Detect which cell encompasses the target text, then output its [x, y] center coordinate. 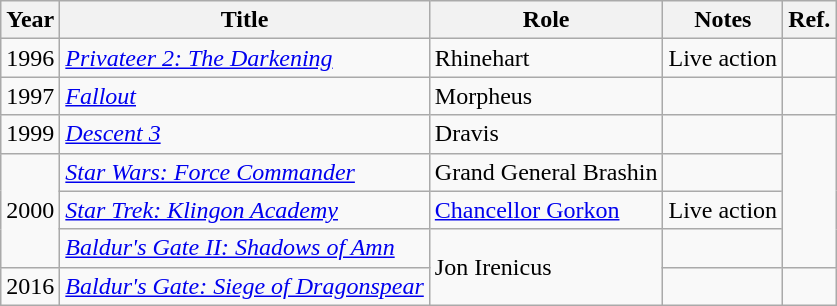
Baldur's Gate: Siege of Dragonspear [244, 286]
Chancellor Gorkon [546, 210]
Jon Irenicus [546, 267]
Star Trek: Klingon Academy [244, 210]
Dravis [546, 134]
Fallout [244, 96]
Title [244, 20]
Morpheus [546, 96]
2000 [30, 210]
Ref. [810, 20]
Role [546, 20]
Descent 3 [244, 134]
1999 [30, 134]
1997 [30, 96]
Star Wars: Force Commander [244, 172]
Grand General Brashin [546, 172]
Rhinehart [546, 58]
Notes [723, 20]
2016 [30, 286]
Privateer 2: The Darkening [244, 58]
1996 [30, 58]
Baldur's Gate II: Shadows of Amn [244, 248]
Year [30, 20]
